Scan for the cell matching the given text and deliver its [x, y] coordinate at center. 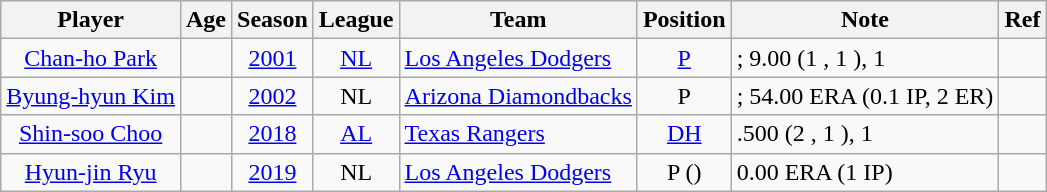
; 54.00 ERA (0.1 IP, 2 ER) [865, 96]
AL [356, 134]
Season [273, 20]
; 9.00 (1 , 1 ), 1 [865, 58]
Player [91, 20]
2018 [273, 134]
DH [684, 134]
Byung-hyun Kim [91, 96]
Note [865, 20]
Texas Rangers [518, 134]
2002 [273, 96]
Shin-soo Choo [91, 134]
Arizona Diamondbacks [518, 96]
Team [518, 20]
2001 [273, 58]
League [356, 20]
0.00 ERA (1 IP) [865, 172]
Chan-ho Park [91, 58]
P () [684, 172]
Position [684, 20]
.500 (2 , 1 ), 1 [865, 134]
2019 [273, 172]
Ref [1022, 20]
Hyun-jin Ryu [91, 172]
Age [206, 20]
